From the cell containing the given text, extract its center point as (x, y) coordinate. 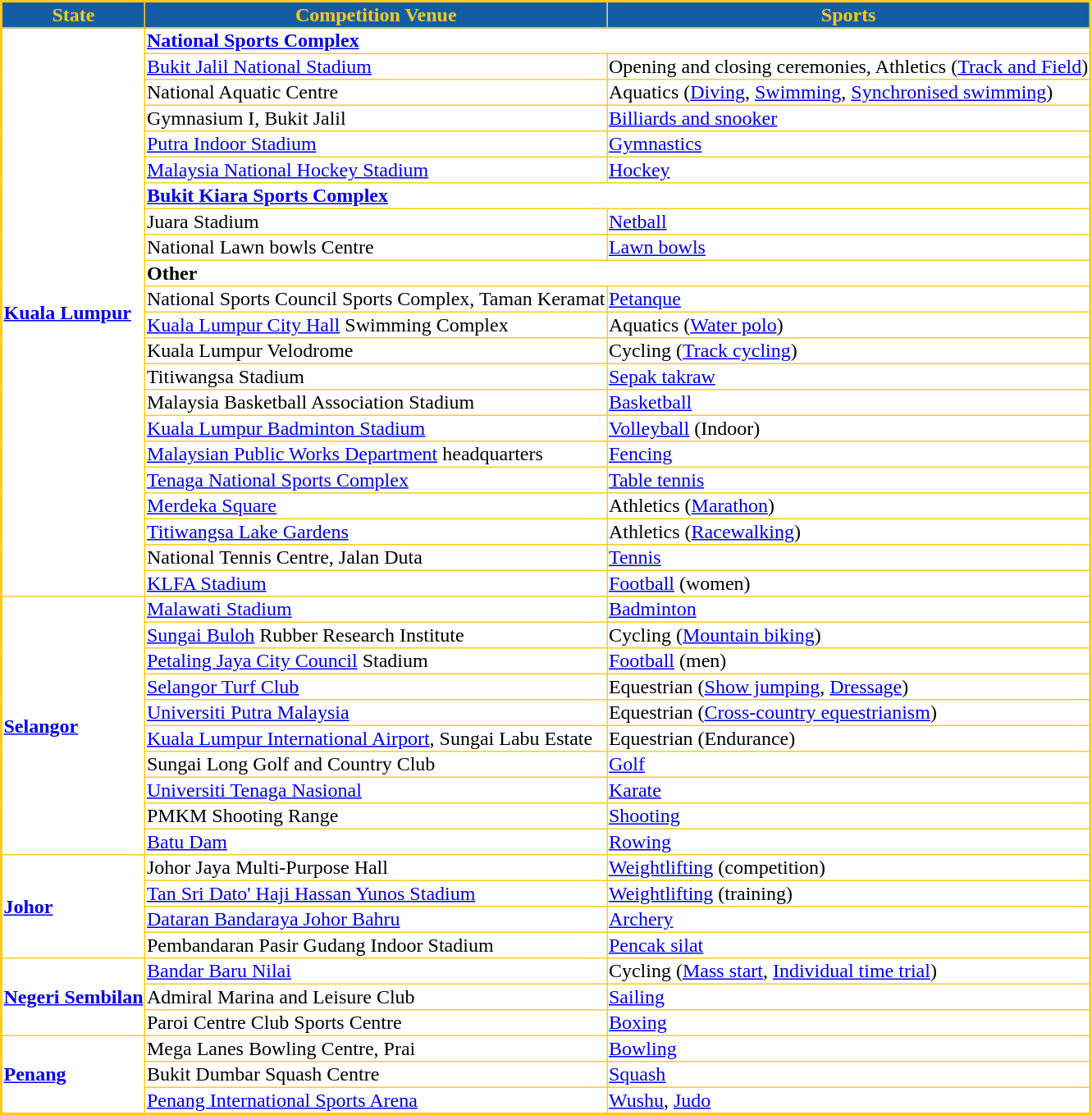
Football (men) (849, 661)
National Lawn bowls Centre (376, 248)
Tenaga National Sports Complex (376, 480)
Tan Sri Dato' Haji Hassan Yunos Stadium (376, 893)
Lawn bowls (849, 248)
National Sports Council Sports Complex, Taman Keramat (376, 299)
Selangor (74, 725)
Kuala Lumpur Badminton Stadium (376, 428)
Bandar Baru Nilai (376, 971)
Shooting (849, 816)
Pembandaran Pasir Gudang Indoor Stadium (376, 945)
Kuala Lumpur Velodrome (376, 351)
Gymnastics (849, 144)
Other (619, 273)
Paroi Centre Club Sports Centre (376, 1023)
Cycling (Mountain biking) (849, 635)
Pencak silat (849, 945)
Badminton (849, 610)
Boxing (849, 1023)
Cycling (Track cycling) (849, 351)
Admiral Marina and Leisure Club (376, 997)
Football (women) (849, 583)
Penang International Sports Arena (376, 1100)
Wushu, Judo (849, 1100)
Sungai Long Golf and Country Club (376, 765)
Golf (849, 765)
Billiards and snooker (849, 118)
Equestrian (Show jumping, Dressage) (849, 687)
KLFA Stadium (376, 583)
Mega Lanes Bowling Centre, Prai (376, 1049)
Equestrian (Cross-country equestrianism) (849, 713)
Squash (849, 1075)
Hockey (849, 170)
Basketball (849, 403)
Penang (74, 1075)
Bukit Jalil National Stadium (376, 66)
Fencing (849, 455)
Dataran Bandaraya Johor Bahru (376, 920)
Equestrian (Endurance) (849, 738)
Sepak takraw (849, 377)
National Sports Complex (619, 41)
National Tennis Centre, Jalan Duta (376, 558)
Opening and closing ceremonies, Athletics (Track and Field) (849, 66)
Bukit Kiara Sports Complex (619, 196)
PMKM Shooting Range (376, 816)
Aquatics (Diving, Swimming, Synchronised swimming) (849, 93)
Kuala Lumpur International Airport, Sungai Labu Estate (376, 738)
Archery (849, 920)
Merdeka Square (376, 506)
Aquatics (Water polo) (849, 325)
Sports (849, 15)
Petanque (849, 299)
Table tennis (849, 480)
Bukit Dumbar Squash Centre (376, 1075)
Universiti Tenaga Nasional (376, 790)
Sailing (849, 997)
Selangor Turf Club (376, 687)
Kuala Lumpur (74, 312)
Juara Stadium (376, 222)
Malaysia Basketball Association Stadium (376, 403)
Titiwangsa Lake Gardens (376, 532)
Athletics (Marathon) (849, 506)
Negeri Sembilan (74, 997)
Competition Venue (376, 15)
Johor Jaya Multi-Purpose Hall (376, 868)
Kuala Lumpur City Hall Swimming Complex (376, 325)
Putra Indoor Stadium (376, 144)
Malawati Stadium (376, 610)
State (74, 15)
Petaling Jaya City Council Stadium (376, 661)
Karate (849, 790)
Malaysia National Hockey Stadium (376, 170)
Athletics (Racewalking) (849, 532)
Bowling (849, 1049)
Netball (849, 222)
Tennis (849, 558)
Cycling (Mass start, Individual time trial) (849, 971)
Universiti Putra Malaysia (376, 713)
Johor (74, 907)
Titiwangsa Stadium (376, 377)
Weightlifting (competition) (849, 868)
Volleyball (Indoor) (849, 428)
National Aquatic Centre (376, 93)
Rowing (849, 842)
Gymnasium I, Bukit Jalil (376, 118)
Batu Dam (376, 842)
Sungai Buloh Rubber Research Institute (376, 635)
Weightlifting (training) (849, 893)
Malaysian Public Works Department headquarters (376, 455)
